Locate the cell with the specified text and output its (X, Y) center coordinate. 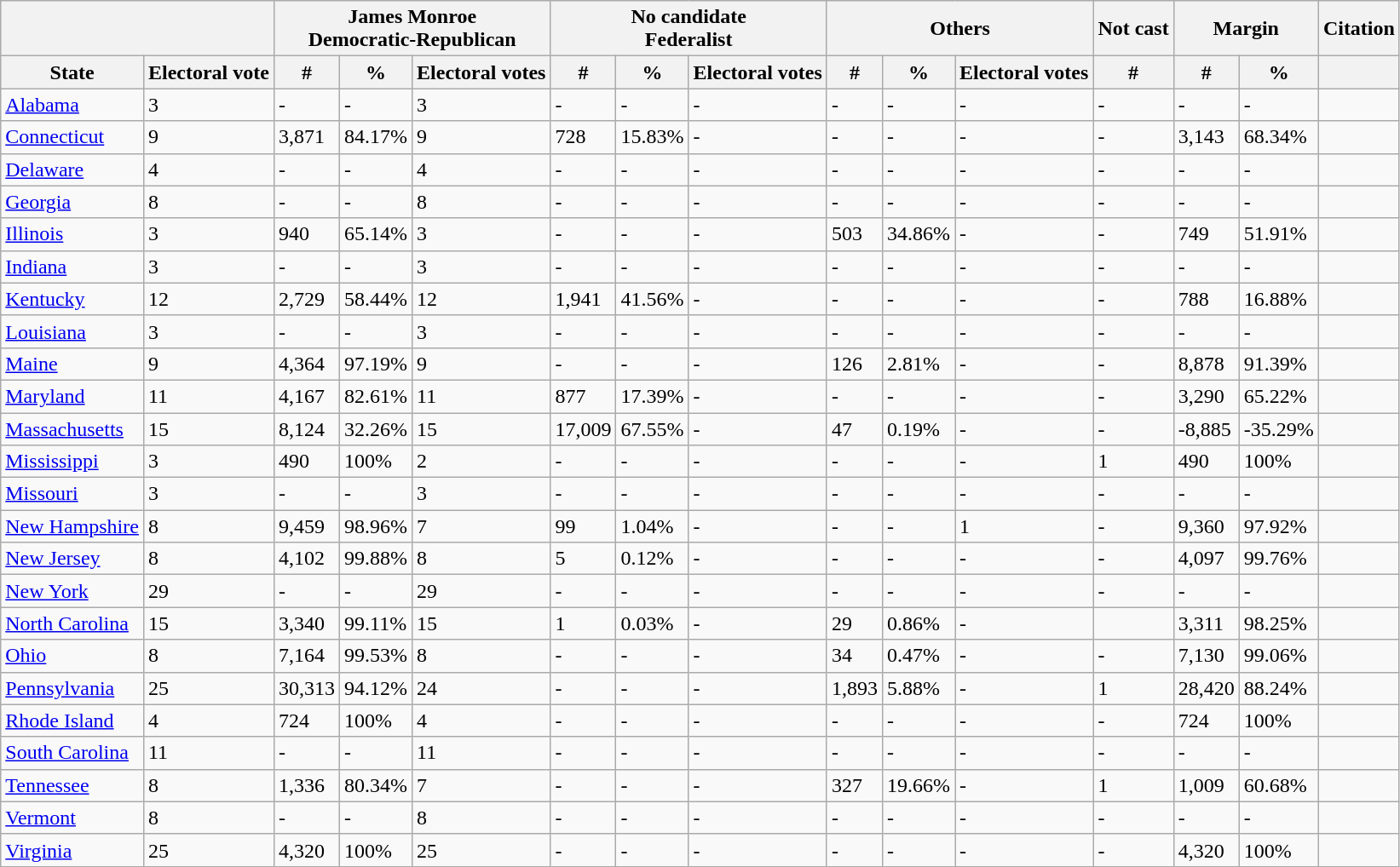
4,364 (307, 364)
Georgia (72, 202)
28,420 (1207, 688)
Illinois (72, 234)
60.68% (1278, 785)
3,311 (1207, 623)
34 (854, 656)
32.26% (377, 428)
North Carolina (72, 623)
9,459 (307, 526)
Kentucky (72, 299)
15.83% (653, 137)
0.03% (653, 623)
-35.29% (1278, 428)
4,102 (307, 559)
91.39% (1278, 364)
99.88% (377, 559)
99.53% (377, 656)
4,167 (307, 396)
0.86% (919, 623)
Electoral vote (208, 72)
State (72, 72)
98.96% (377, 526)
Rhode Island (72, 721)
2,729 (307, 299)
5.88% (919, 688)
17.39% (653, 396)
8,878 (1207, 364)
Others (959, 29)
Pennsylvania (72, 688)
Margin (1246, 29)
Indiana (72, 267)
58.44% (377, 299)
Vermont (72, 818)
0.19% (919, 428)
503 (854, 234)
65.14% (377, 234)
New Jersey (72, 559)
99.06% (1278, 656)
1,893 (854, 688)
Maryland (72, 396)
Tennessee (72, 785)
Maine (72, 364)
7,164 (307, 656)
16.88% (1278, 299)
84.17% (377, 137)
24 (481, 688)
940 (307, 234)
3,871 (307, 137)
3,143 (1207, 137)
0.12% (653, 559)
3,340 (307, 623)
1,941 (583, 299)
51.91% (1278, 234)
No candidateFederalist (688, 29)
99 (583, 526)
82.61% (377, 396)
South Carolina (72, 753)
New York (72, 591)
7,130 (1207, 656)
2 (481, 462)
New Hampshire (72, 526)
Citation (1358, 29)
1,009 (1207, 785)
Massachusetts (72, 428)
-8,885 (1207, 428)
4,097 (1207, 559)
80.34% (377, 785)
68.34% (1278, 137)
67.55% (653, 428)
126 (854, 364)
99.76% (1278, 559)
0.47% (919, 656)
30,313 (307, 688)
327 (854, 785)
3,290 (1207, 396)
728 (583, 137)
1,336 (307, 785)
Ohio (72, 656)
Mississippi (72, 462)
Not cast (1133, 29)
34.86% (919, 234)
65.22% (1278, 396)
97.92% (1278, 526)
788 (1207, 299)
5 (583, 559)
9,360 (1207, 526)
97.19% (377, 364)
47 (854, 428)
James MonroeDemocratic-Republican (412, 29)
17,009 (583, 428)
88.24% (1278, 688)
Louisiana (72, 331)
41.56% (653, 299)
98.25% (1278, 623)
Missouri (72, 494)
1.04% (653, 526)
749 (1207, 234)
877 (583, 396)
2.81% (919, 364)
Alabama (72, 105)
94.12% (377, 688)
Connecticut (72, 137)
19.66% (919, 785)
Delaware (72, 169)
Virginia (72, 850)
8,124 (307, 428)
99.11% (377, 623)
